Capture the cell that displays the provided text and extract its (X, Y) central coordinate. 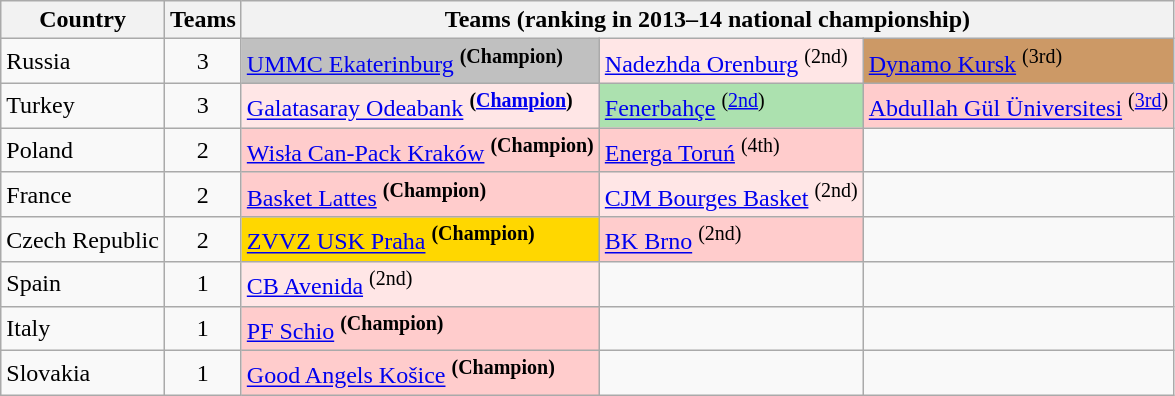
CB Avenida (2nd) (420, 284)
Wisła Can-Pack Kraków (Champion) (420, 150)
Czech Republic (83, 240)
Poland (83, 150)
Country (83, 20)
France (83, 194)
UMMC Ekaterinburg (Champion) (420, 62)
Galatasaray Odeabank (Champion) (420, 106)
Russia (83, 62)
Good Angels Košice (Champion) (420, 374)
Fenerbahçe (2nd) (731, 106)
Dynamo Kursk (3rd) (1018, 62)
Italy (83, 328)
BK Brno (2nd) (731, 240)
Basket Lattes (Champion) (420, 194)
ZVVZ USK Praha (Champion) (420, 240)
Slovakia (83, 374)
CJM Bourges Basket (2nd) (731, 194)
Abdullah Gül Üniversitesi (3rd) (1018, 106)
Nadezhda Orenburg (2nd) (731, 62)
Spain (83, 284)
Energa Toruń (4th) (731, 150)
Teams (ranking in 2013–14 national championship) (707, 20)
PF Schio (Champion) (420, 328)
Turkey (83, 106)
Teams (202, 20)
